Return the (x, y) coordinate for the center point of the cell that contains the specified text.  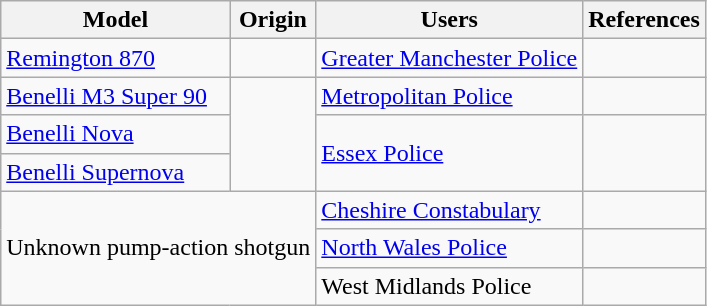
Benelli M3 Super 90 (116, 96)
Metropolitan Police (450, 96)
Benelli Supernova (116, 172)
West Midlands Police (450, 286)
Greater Manchester Police (450, 58)
Essex Police (450, 153)
North Wales Police (450, 248)
References (644, 20)
Unknown pump-action shotgun (158, 248)
Cheshire Constabulary (450, 210)
Remington 870 (116, 58)
Origin (273, 20)
Model (116, 20)
Benelli Nova (116, 134)
Users (450, 20)
